Search for the cell housing the specified text and yield its (x, y) center coordinate. 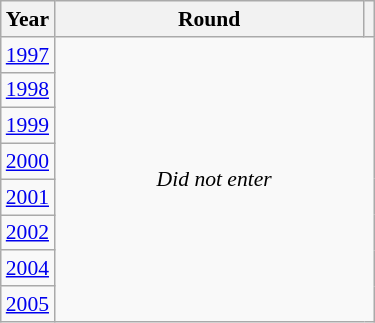
2005 (28, 304)
2001 (28, 197)
1999 (28, 126)
2004 (28, 269)
Year (28, 19)
Did not enter (214, 180)
1997 (28, 55)
2002 (28, 233)
1998 (28, 90)
2000 (28, 162)
Round (209, 19)
